Pinpoint the cell where the given text exists, returning its (x, y) midpoint coordinate. 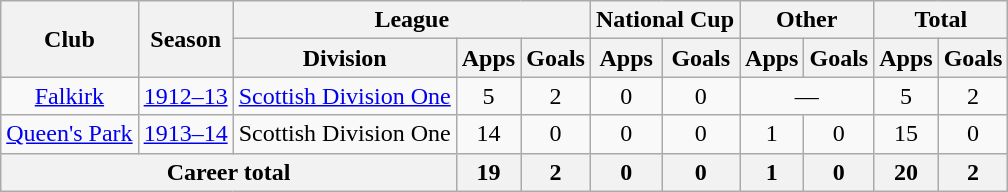
National Cup (664, 20)
15 (906, 134)
Division (344, 58)
19 (488, 172)
Career total (229, 172)
14 (488, 134)
1913–14 (186, 134)
1912–13 (186, 96)
League (412, 20)
Club (70, 39)
Queen's Park (70, 134)
— (807, 96)
Total (941, 20)
Season (186, 39)
Other (807, 20)
20 (906, 172)
Falkirk (70, 96)
